Return the [x, y] coordinate for the center point of the cell that contains the specified text.  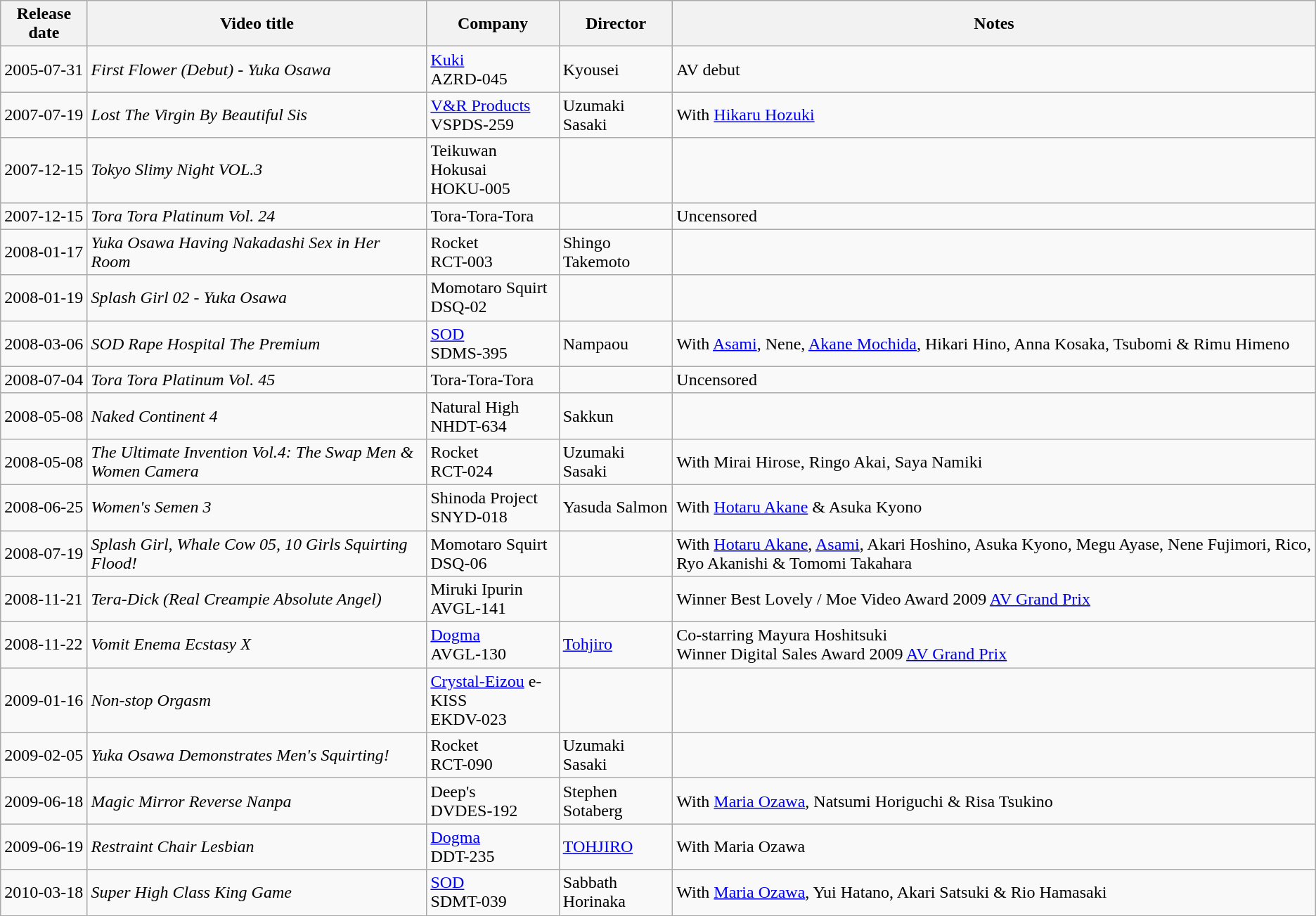
Release date [44, 24]
2008-01-17 [44, 252]
Kyousei [616, 69]
SOD Rape Hospital The Premium [257, 343]
2010-03-18 [44, 893]
SODSDMS-395 [493, 343]
2008-06-25 [44, 508]
Yuka Osawa Demonstrates Men's Squirting! [257, 755]
Crystal-Eizou e-KISSEKDV-023 [493, 700]
Co-starring Mayura HoshitsukiWinner Digital Sales Award 2009 AV Grand Prix [994, 645]
Momotaro SquirtDSQ-02 [493, 298]
Nampaou [616, 343]
Sabbath Horinaka [616, 893]
2008-07-04 [44, 380]
RocketRCT-024 [493, 461]
2008-01-19 [44, 298]
Momotaro SquirtDSQ-06 [493, 553]
Video title [257, 24]
Teikuwan HokusaiHOKU-005 [493, 170]
2009-01-16 [44, 700]
Winner Best Lovely / Moe Video Award 2009 AV Grand Prix [994, 599]
2008-11-21 [44, 599]
Splash Girl 02 - Yuka Osawa [257, 298]
Sakkun [616, 416]
DogmaDDT-235 [493, 846]
Tora Tora Platinum Vol. 24 [257, 216]
2007-07-19 [44, 115]
Natural HighNHDT-634 [493, 416]
With Mirai Hirose, Ringo Akai, Saya Namiki [994, 461]
V&R ProductsVSPDS-259 [493, 115]
Vomit Enema Ecstasy X [257, 645]
With Maria Ozawa, Natsumi Horiguchi & Risa Tsukino [994, 801]
Non-stop Orgasm [257, 700]
With Maria Ozawa, Yui Hatano, Akari Satsuki & Rio Hamasaki [994, 893]
2008-03-06 [44, 343]
Tohjiro [616, 645]
AV debut [994, 69]
With Asami, Nene, Akane Mochida, Hikari Hino, Anna Kosaka, Tsubomi & Rimu Himeno [994, 343]
RocketRCT-003 [493, 252]
2009-06-18 [44, 801]
Shingo Takemoto [616, 252]
Super High Class King Game [257, 893]
TOHJIRO [616, 846]
Shinoda ProjectSNYD-018 [493, 508]
With Maria Ozawa [994, 846]
With Hotaru Akane & Asuka Kyono [994, 508]
RocketRCT-090 [493, 755]
Women's Semen 3 [257, 508]
Splash Girl, Whale Cow 05, 10 Girls Squirting Flood! [257, 553]
DogmaAVGL-130 [493, 645]
Tera-Dick (Real Creampie Absolute Angel) [257, 599]
2005-07-31 [44, 69]
Tora Tora Platinum Vol. 45 [257, 380]
Naked Continent 4 [257, 416]
Tokyo Slimy Night VOL.3 [257, 170]
Lost The Virgin By Beautiful Sis [257, 115]
Miruki IpurinAVGL-141 [493, 599]
Yasuda Salmon [616, 508]
SODSDMT-039 [493, 893]
2009-02-05 [44, 755]
Yuka Osawa Having Nakadashi Sex in Her Room [257, 252]
Notes [994, 24]
2008-11-22 [44, 645]
Restraint Chair Lesbian [257, 846]
2009-06-19 [44, 846]
With Hotaru Akane, Asami, Akari Hoshino, Asuka Kyono, Megu Ayase, Nene Fujimori, Rico, Ryo Akanishi & Tomomi Takahara [994, 553]
First Flower (Debut) - Yuka Osawa [257, 69]
KukiAZRD-045 [493, 69]
Company [493, 24]
With Hikaru Hozuki [994, 115]
The Ultimate Invention Vol.4: The Swap Men & Women Camera [257, 461]
Director [616, 24]
2008-07-19 [44, 553]
Stephen Sotaberg [616, 801]
Deep'sDVDES-192 [493, 801]
Magic Mirror Reverse Nanpa [257, 801]
